Extract the (X, Y) coordinate from the center of the cell holding the provided text.  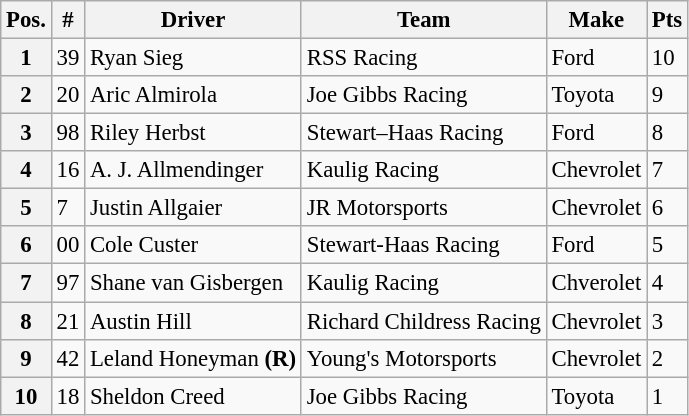
Chverolet (596, 283)
Aric Almirola (194, 95)
Leland Honeyman (R) (194, 358)
# (68, 20)
20 (68, 95)
42 (68, 358)
39 (68, 58)
Young's Motorsports (424, 358)
Pos. (26, 20)
RSS Racing (424, 58)
Justin Allgaier (194, 208)
16 (68, 170)
Driver (194, 20)
Team (424, 20)
Riley Herbst (194, 133)
18 (68, 396)
21 (68, 321)
Stewart–Haas Racing (424, 133)
Shane van Gisbergen (194, 283)
Cole Custer (194, 245)
97 (68, 283)
Pts (668, 20)
Stewart-Haas Racing (424, 245)
Austin Hill (194, 321)
JR Motorsports (424, 208)
Sheldon Creed (194, 396)
00 (68, 245)
Richard Childress Racing (424, 321)
98 (68, 133)
Make (596, 20)
Ryan Sieg (194, 58)
A. J. Allmendinger (194, 170)
